Detect which cell encompasses the target text, then output its (x, y) center coordinate. 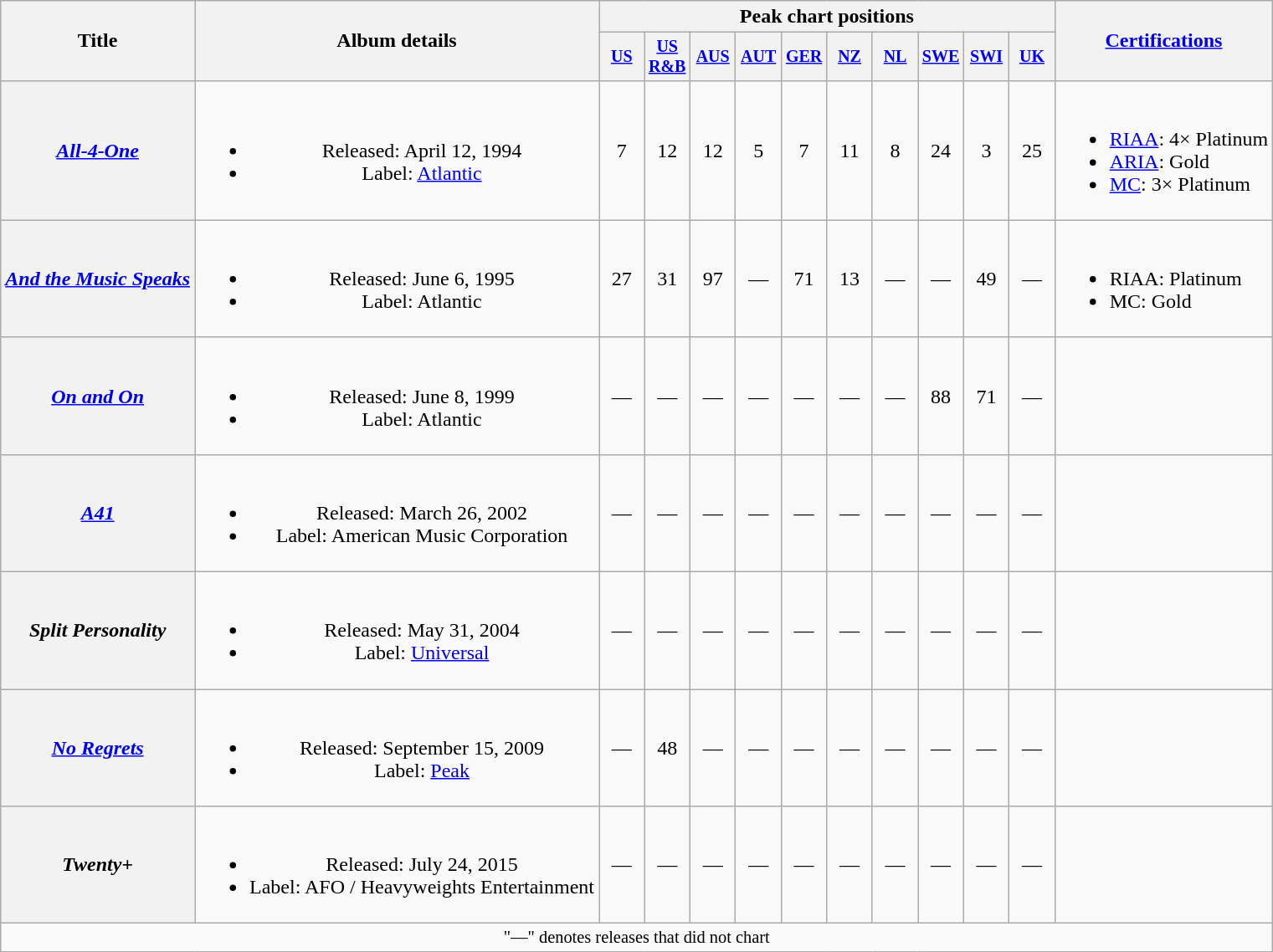
UK (1032, 57)
US R&B (667, 57)
On and On (98, 396)
Released: July 24, 2015Label: AFO / Heavyweights Entertainment (397, 865)
Split Personality (98, 631)
49 (986, 279)
Title (98, 41)
"—" denotes releases that did not chart (637, 938)
31 (667, 279)
SWI (986, 57)
Released: June 6, 1995Label: Atlantic (397, 279)
NL (895, 57)
SWE (941, 57)
24 (941, 151)
Twenty+ (98, 865)
AUS (712, 57)
Album details (397, 41)
A41 (98, 513)
Released: March 26, 2002Label: American Music Corporation (397, 513)
All-4-One (98, 151)
Peak chart positions (827, 17)
27 (622, 279)
97 (712, 279)
NZ (850, 57)
3 (986, 151)
88 (941, 396)
RIAA: PlatinumMC: Gold (1163, 279)
Released: May 31, 2004Label: Universal (397, 631)
RIAA: 4× PlatinumARIA: GoldMC: 3× Platinum (1163, 151)
Released: September 15, 2009Label: Peak (397, 748)
48 (667, 748)
GER (803, 57)
AUT (758, 57)
US (622, 57)
5 (758, 151)
And the Music Speaks (98, 279)
25 (1032, 151)
13 (850, 279)
Released: June 8, 1999Label: Atlantic (397, 396)
No Regrets (98, 748)
Certifications (1163, 41)
11 (850, 151)
Released: April 12, 1994Label: Atlantic (397, 151)
8 (895, 151)
